Identify which cell holds the provided text, then report its (x, y) central coordinate. 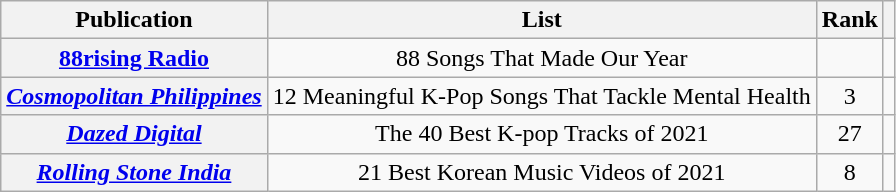
88rising Radio (134, 58)
Dazed Digital (134, 134)
Cosmopolitan Philippines (134, 96)
88 Songs That Made Our Year (542, 58)
Publication (134, 20)
The 40 Best K-pop Tracks of 2021 (542, 134)
Rank (850, 20)
Rolling Stone India (134, 172)
3 (850, 96)
8 (850, 172)
27 (850, 134)
List (542, 20)
21 Best Korean Music Videos of 2021 (542, 172)
12 Meaningful K-Pop Songs That Tackle Mental Health (542, 96)
